Find where the given text appears and provide that cell's center as (X, Y) coordinate. 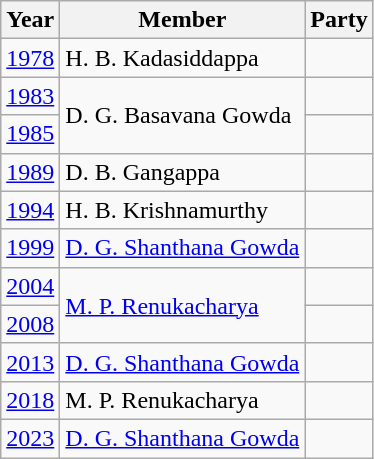
Member (182, 20)
H. B. Krishnamurthy (182, 210)
2018 (30, 400)
1989 (30, 172)
1985 (30, 134)
2023 (30, 438)
1978 (30, 58)
Party (339, 20)
2004 (30, 286)
D. G. Basavana Gowda (182, 115)
1994 (30, 210)
1983 (30, 96)
H. B. Kadasiddappa (182, 58)
2013 (30, 362)
1999 (30, 248)
D. B. Gangappa (182, 172)
Year (30, 20)
2008 (30, 324)
